Identify which cell holds the provided text, then report its (X, Y) central coordinate. 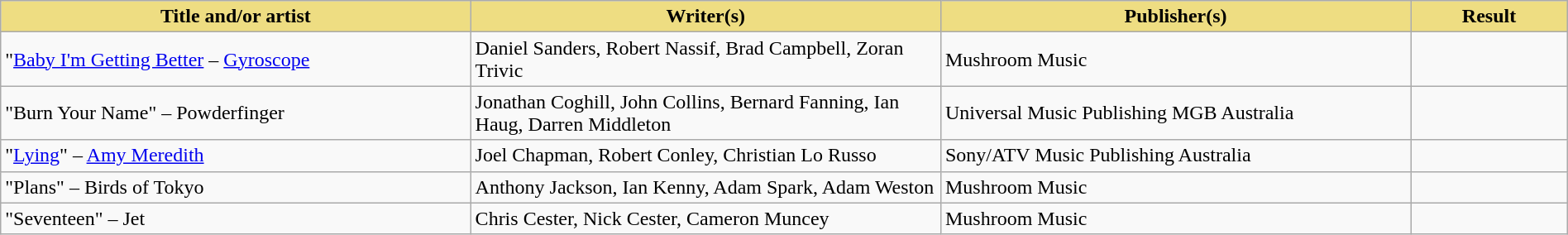
Jonathan Coghill, John Collins, Bernard Fanning, Ian Haug, Darren Middleton (705, 113)
"Seventeen" – Jet (236, 218)
"Plans" – Birds of Tokyo (236, 187)
Writer(s) (705, 17)
Chris Cester, Nick Cester, Cameron Muncey (705, 218)
Title and/or artist (236, 17)
Daniel Sanders, Robert Nassif, Brad Campbell, Zoran Trivic (705, 60)
"Baby I'm Getting Better – Gyroscope (236, 60)
"Burn Your Name" – Powderfinger (236, 113)
Universal Music Publishing MGB Australia (1175, 113)
Joel Chapman, Robert Conley, Christian Lo Russo (705, 156)
Result (1489, 17)
"Lying" – Amy Meredith (236, 156)
Publisher(s) (1175, 17)
Anthony Jackson, Ian Kenny, Adam Spark, Adam Weston (705, 187)
Sony/ATV Music Publishing Australia (1175, 156)
